Detect which cell encompasses the target text, then output its (X, Y) center coordinate. 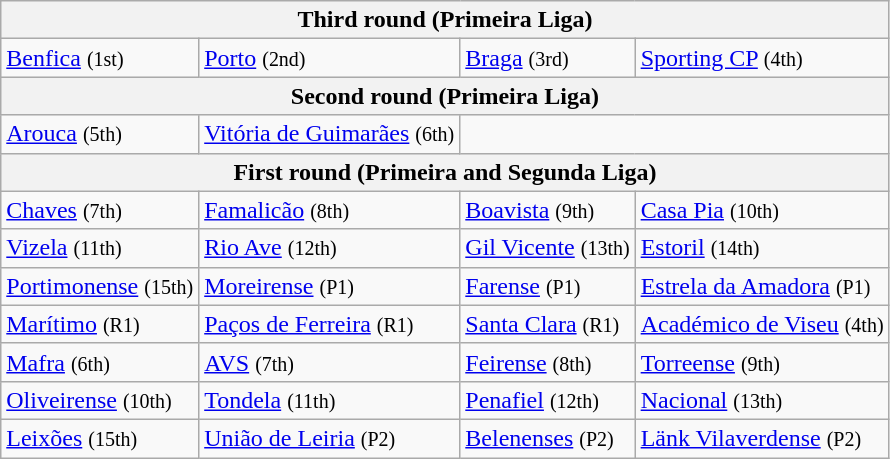
Casa Pia (10th) (762, 210)
Marítimo (R1) (100, 324)
Portimonense (15th) (100, 286)
Vizela (11th) (100, 248)
Paços de Ferreira (R1) (330, 324)
Estoril (14th) (762, 248)
AVS (7th) (330, 362)
Académico de Viseu (4th) (762, 324)
Chaves (7th) (100, 210)
Feirense (8th) (548, 362)
Third round (Primeira Liga) (445, 20)
Santa Clara (R1) (548, 324)
Farense (P1) (548, 286)
Leixões (15th) (100, 438)
Benfica (1st) (100, 58)
Moreirense (P1) (330, 286)
Oliveirense (10th) (100, 400)
Braga (3rd) (548, 58)
Belenenses (P2) (548, 438)
Arouca (5th) (100, 134)
União de Leiria (P2) (330, 438)
Gil Vicente (13th) (548, 248)
Estrela da Amadora (P1) (762, 286)
Sporting CP (4th) (762, 58)
Nacional (13th) (762, 400)
Länk Vilaverdense (P2) (762, 438)
Famalicão (8th) (330, 210)
Penafiel (12th) (548, 400)
First round (Primeira and Segunda Liga) (445, 172)
Second round (Primeira Liga) (445, 96)
Vitória de Guimarães (6th) (330, 134)
Rio Ave (12th) (330, 248)
Tondela (11th) (330, 400)
Torreense (9th) (762, 362)
Mafra (6th) (100, 362)
Porto (2nd) (330, 58)
Boavista (9th) (548, 210)
